Pinpoint the cell where the given text exists, returning its (x, y) midpoint coordinate. 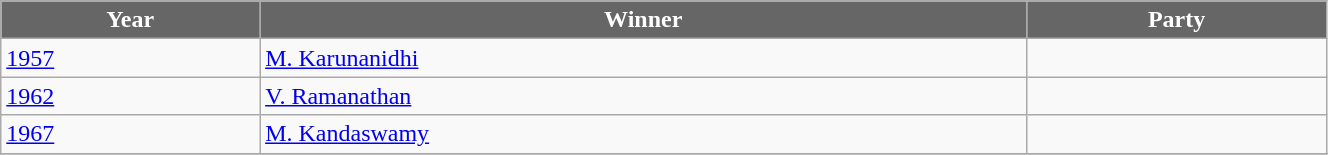
Party (1177, 20)
M. Kandaswamy (644, 134)
1957 (130, 58)
M. Karunanidhi (644, 58)
V. Ramanathan (644, 96)
Year (130, 20)
Winner (644, 20)
1967 (130, 134)
1962 (130, 96)
